Identify which cell holds the provided text, then report its [X, Y] central coordinate. 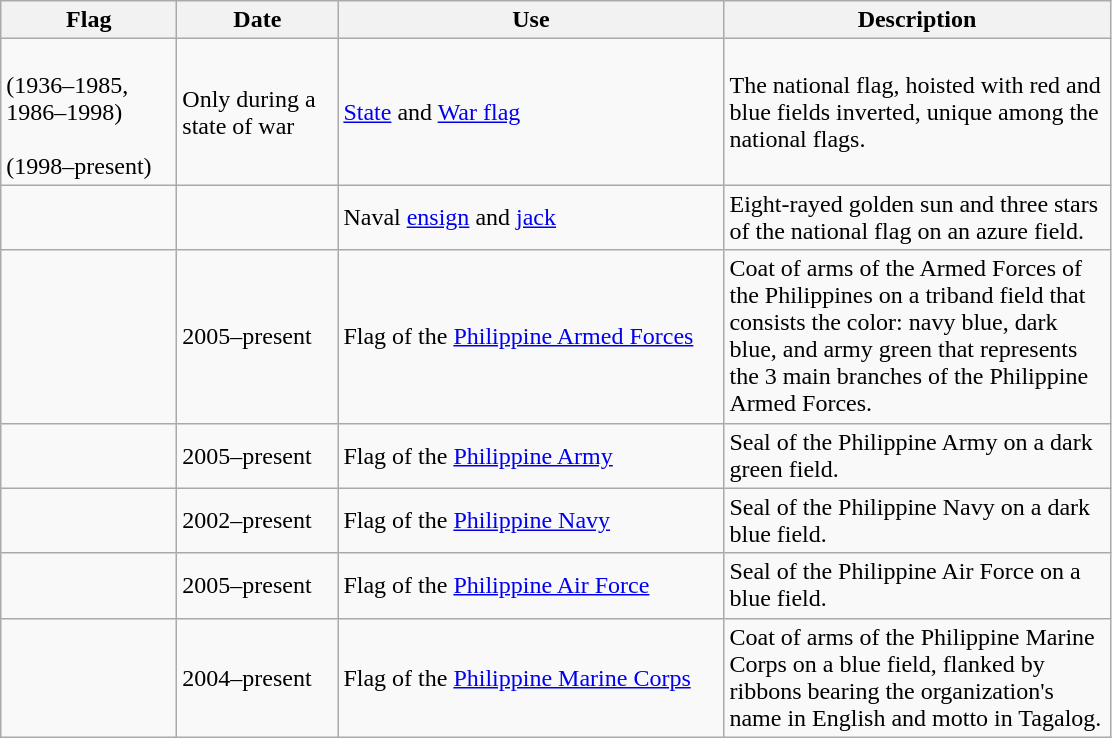
Only during a state of war [258, 112]
Seal of the Philippine Air Force on a blue field. [917, 586]
State and War flag [531, 112]
Flag [89, 20]
Coat of arms of the Philippine Marine Corps on a blue field, flanked by ribbons bearing the organization's name in English and motto in Tagalog. [917, 678]
Date [258, 20]
Naval ensign and jack [531, 218]
2002–present [258, 520]
The national flag, hoisted with red and blue fields inverted, unique among the national flags. [917, 112]
Seal of the Philippine Army on a dark green field. [917, 456]
Flag of the Philippine Marine Corps [531, 678]
Flag of the Philippine Army [531, 456]
2004–present [258, 678]
Eight-rayed golden sun and three stars of the national flag on an azure field. [917, 218]
Use [531, 20]
(1936–1985, 1986–1998) (1998–present) [89, 112]
Seal of the Philippine Navy on a dark blue field. [917, 520]
Flag of the Philippine Navy [531, 520]
Flag of the Philippine Armed Forces [531, 336]
Description [917, 20]
Flag of the Philippine Air Force [531, 586]
